Extract the [x, y] coordinate from the center of the cell holding the provided text.  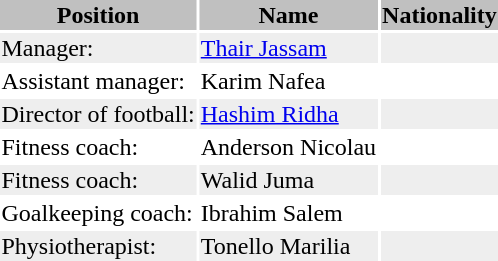
Position [98, 15]
Physiotherapist: [98, 246]
Hashim Ridha [288, 114]
Manager: [98, 48]
Thair Jassam [288, 48]
Name [288, 15]
Ibrahim Salem [288, 213]
Walid Juma [288, 180]
Assistant manager: [98, 81]
Tonello Marilia [288, 246]
Goalkeeping coach: [98, 213]
Karim Nafea [288, 81]
Anderson Nicolau [288, 147]
Director of football: [98, 114]
